Scan for the cell matching the given text and deliver its [x, y] coordinate at center. 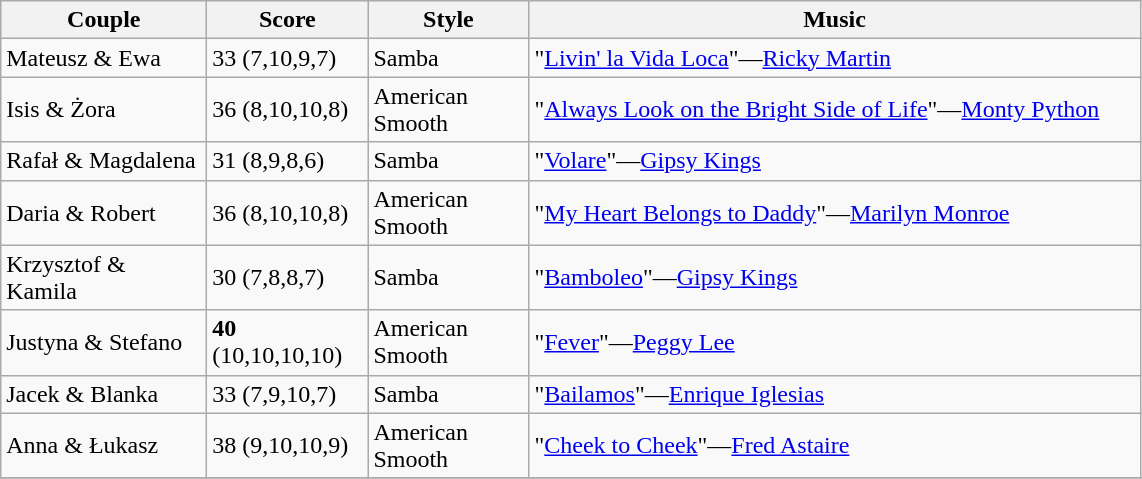
Justyna & Stefano [104, 342]
38 (9,10,10,9) [288, 446]
Score [288, 20]
"Cheek to Cheek"—Fred Astaire [834, 446]
31 (8,9,8,6) [288, 161]
Daria & Robert [104, 212]
"Bamboleo"—Gipsy Kings [834, 278]
Mateusz & Ewa [104, 58]
30 (7,8,8,7) [288, 278]
Anna & Łukasz [104, 446]
"Bailamos"—Enrique Iglesias [834, 394]
"Livin' la Vida Loca"—Ricky Martin [834, 58]
Jacek & Blanka [104, 394]
Krzysztof & Kamila [104, 278]
33 (7,10,9,7) [288, 58]
Music [834, 20]
"Volare"—Gipsy Kings [834, 161]
40 (10,10,10,10) [288, 342]
Isis & Żora [104, 110]
"My Heart Belongs to Daddy"—Marilyn Monroe [834, 212]
"Always Look on the Bright Side of Life"—Monty Python [834, 110]
33 (7,9,10,7) [288, 394]
"Fever"—Peggy Lee [834, 342]
Couple [104, 20]
Rafał & Magdalena [104, 161]
Style [448, 20]
